Determine the (x, y) coordinate at the center of the cell enclosing the given text.  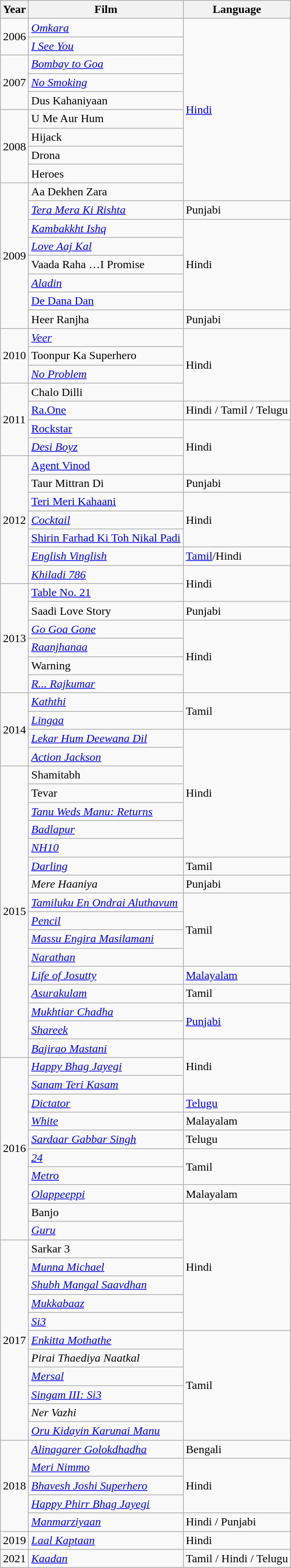
Toonpur Ka Superhero (106, 356)
Heer Ranjha (106, 319)
24 (106, 1158)
Banjo (106, 1212)
No Smoking (106, 82)
Raanjhanaa (106, 647)
Shubh Mangal Saavdhan (106, 1285)
Sarkar 3 (106, 1249)
Olappeeppi (106, 1194)
Manmarziyaan (106, 1522)
Si3 (106, 1321)
Table No. 21 (106, 593)
Omkara (106, 28)
2012 (14, 519)
Bengali (237, 1449)
Tanu Weds Manu: Returns (106, 812)
2013 (14, 638)
Meri Nimmo (106, 1467)
Kaadan (106, 1558)
Go Goa Gone (106, 629)
Khiladi 786 (106, 575)
2009 (14, 255)
Language (237, 10)
Action Jackson (106, 756)
Vaada Raha …I Promise (106, 265)
Tevar (106, 793)
R... Rajkumar (106, 684)
Kambakkht Ishq (106, 228)
I See You (106, 46)
Alinagarer Golokdhadha (106, 1449)
Ner Vazhi (106, 1413)
Tamiluku En Ondrai Aluthavum (106, 902)
U Me Aur Hum (106, 119)
2008 (14, 146)
2016 (14, 1148)
Asurakulam (106, 993)
2014 (14, 729)
Mersal (106, 1376)
Enkitta Mothathe (106, 1340)
Tamil / Hindi / Telugu (237, 1558)
Film (106, 10)
English Vinglish (106, 556)
Bhavesh Joshi Superhero (106, 1486)
Dictator (106, 1103)
Hindi / Tamil / Telugu (237, 410)
Tera Mera Ki Rishta (106, 210)
Heroes (106, 173)
Teri Meri Kahaani (106, 501)
Year (14, 10)
Sardaar Gabbar Singh (106, 1139)
No Problem (106, 374)
De Dana Dan (106, 301)
Singam III: Si3 (106, 1395)
Aladin (106, 283)
Darling (106, 866)
Desi Boyz (106, 447)
Hindi / Punjabi (237, 1522)
Veer (106, 338)
2006 (14, 37)
Rockstar (106, 429)
2021 (14, 1558)
Lingaa (106, 720)
Cocktail (106, 519)
2010 (14, 356)
Mukkabaaz (106, 1303)
Bombay to Goa (106, 64)
2015 (14, 912)
Taur Mittran Di (106, 483)
Dus Kahaniyaan (106, 101)
Guru (106, 1230)
Aa Dekhen Zara (106, 192)
Lekar Hum Deewana Dil (106, 738)
Shamitabh (106, 775)
Shirin Farhad Ki Toh Nikal Padi (106, 538)
Oru Kidayin Karunai Manu (106, 1431)
NH10 (106, 848)
2019 (14, 1540)
Massu Engira Masilamani (106, 939)
Mere Haaniya (106, 884)
White (106, 1121)
Saadi Love Story (106, 611)
Laal Kaptaan (106, 1540)
2011 (14, 419)
2018 (14, 1486)
Warning (106, 666)
Munna Michael (106, 1267)
Drona (106, 155)
Chalo Dilli (106, 392)
Life of Josutty (106, 975)
Agent Vinod (106, 465)
Pencil (106, 921)
Metro (106, 1176)
Hijack (106, 137)
Tamil/Hindi (237, 556)
Narathan (106, 957)
Love Aaj Kal (106, 247)
Happy Phirr Bhag Jayegi (106, 1504)
2007 (14, 82)
Happy Bhag Jayegi (106, 1066)
Badlapur (106, 830)
Kaththi (106, 702)
Ra.One (106, 410)
Sanam Teri Kasam (106, 1084)
Shareek (106, 1030)
Bajirao Mastani (106, 1048)
Pirai Thaediya Naatkal (106, 1358)
Mukhtiar Chadha (106, 1012)
2017 (14, 1340)
